Search for the cell housing the specified text and yield its [X, Y] center coordinate. 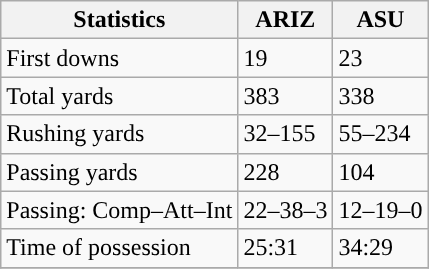
19 [286, 58]
Statistics [120, 20]
Passing yards [120, 172]
12–19–0 [380, 210]
Total yards [120, 96]
ARIZ [286, 20]
25:31 [286, 248]
Time of possession [120, 248]
22–38–3 [286, 210]
338 [380, 96]
Passing: Comp–Att–Int [120, 210]
ASU [380, 20]
383 [286, 96]
Rushing yards [120, 134]
104 [380, 172]
First downs [120, 58]
34:29 [380, 248]
55–234 [380, 134]
228 [286, 172]
23 [380, 58]
32–155 [286, 134]
